Search for the cell housing the specified text and yield its [X, Y] center coordinate. 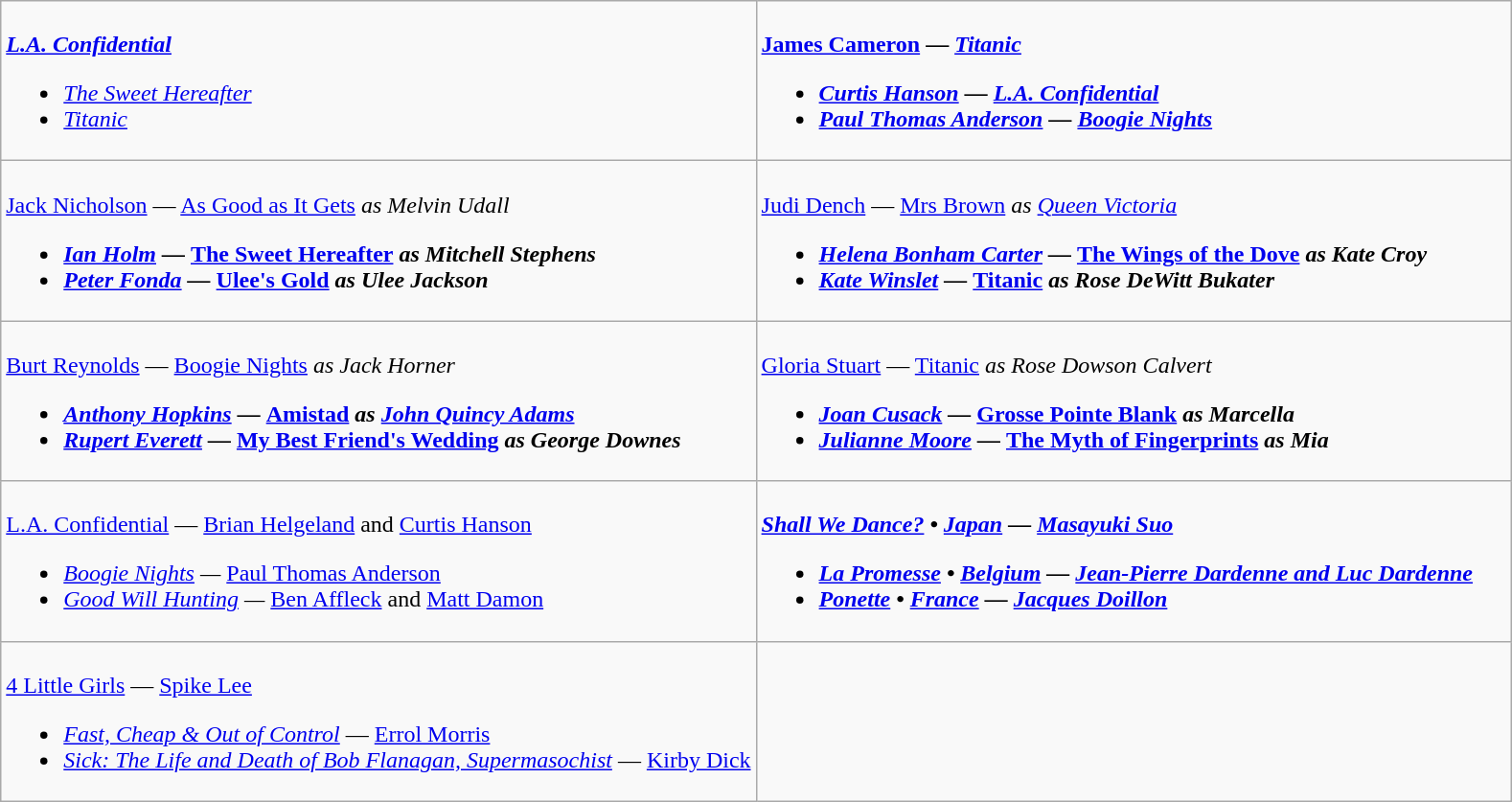
Shall We Dance? • Japan — Masayuki SuoLa Promesse • Belgium — Jean-Pierre Dardenne and Luc DardennePonette • France — Jacques Doillon [1134, 561]
Jack Nicholson — As Good as It Gets as Melvin UdallIan Holm — The Sweet Hereafter as Mitchell StephensPeter Fonda — Ulee's Gold as Ulee Jackson [378, 241]
James Cameron — TitanicCurtis Hanson — L.A. ConfidentialPaul Thomas Anderson — Boogie Nights [1134, 80]
Judi Dench — Mrs Brown as Queen VictoriaHelena Bonham Carter — The Wings of the Dove as Kate CroyKate Winslet — Titanic as Rose DeWitt Bukater [1134, 241]
Gloria Stuart — Titanic as Rose Dowson CalvertJoan Cusack — Grosse Pointe Blank as MarcellaJulianne Moore — The Myth of Fingerprints as Mia [1134, 401]
L.A. ConfidentialThe Sweet HereafterTitanic [378, 80]
Burt Reynolds — Boogie Nights as Jack HornerAnthony Hopkins — Amistad as John Quincy AdamsRupert Everett — My Best Friend's Wedding as George Downes [378, 401]
L.A. Confidential — Brian Helgeland and Curtis HansonBoogie Nights — Paul Thomas AndersonGood Will Hunting — Ben Affleck and Matt Damon [378, 561]
4 Little Girls — Spike LeeFast, Cheap & Out of Control — Errol MorrisSick: The Life and Death of Bob Flanagan, Supermasochist — Kirby Dick [378, 721]
